Identify which cell holds the provided text, then report its (x, y) central coordinate. 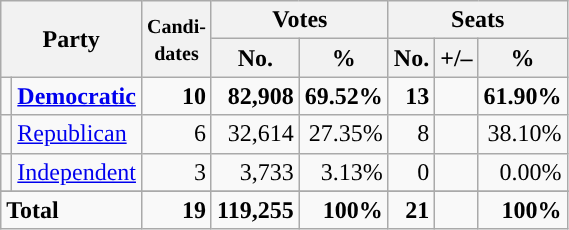
3 (176, 172)
6 (176, 134)
27.35% (344, 134)
21 (411, 210)
32,614 (255, 134)
69.52% (344, 96)
Total (72, 210)
61.90% (522, 96)
10 (176, 96)
0.00% (522, 172)
19 (176, 210)
0 (411, 172)
Independent (77, 172)
119,255 (255, 210)
Democratic (77, 96)
Candi-dates (176, 39)
38.10% (522, 134)
3,733 (255, 172)
82,908 (255, 96)
8 (411, 134)
Seats (478, 20)
Party (72, 39)
13 (411, 96)
Republican (77, 134)
Votes (300, 20)
+/– (456, 58)
3.13% (344, 172)
